Identify which cell holds the provided text, then report its (x, y) central coordinate. 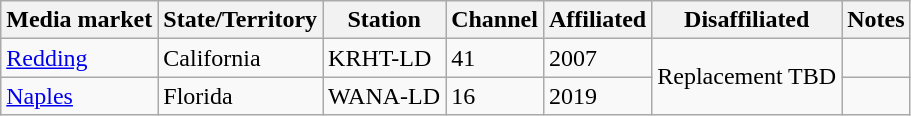
Channel (495, 20)
2007 (597, 58)
State/Territory (240, 20)
Florida (240, 96)
WANA-LD (384, 96)
Redding (80, 58)
Media market (80, 20)
Naples (80, 96)
Replacement TBD (747, 77)
Disaffiliated (747, 20)
Notes (876, 20)
16 (495, 96)
Affiliated (597, 20)
California (240, 58)
2019 (597, 96)
41 (495, 58)
Station (384, 20)
KRHT-LD (384, 58)
